Detect which cell encompasses the target text, then output its [X, Y] center coordinate. 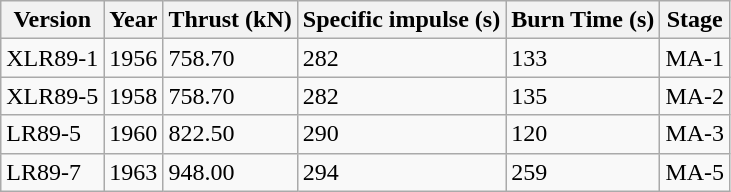
LR89-5 [52, 134]
294 [401, 172]
290 [401, 134]
Year [134, 20]
MA-3 [695, 134]
Thrust (kN) [230, 20]
1963 [134, 172]
135 [583, 96]
1958 [134, 96]
259 [583, 172]
1960 [134, 134]
MA-5 [695, 172]
1956 [134, 58]
Specific impulse (s) [401, 20]
120 [583, 134]
822.50 [230, 134]
XLR89-5 [52, 96]
MA-2 [695, 96]
XLR89-1 [52, 58]
Stage [695, 20]
Version [52, 20]
948.00 [230, 172]
Burn Time (s) [583, 20]
LR89-7 [52, 172]
133 [583, 58]
MA-1 [695, 58]
